From the cell containing the given text, extract its center point as [X, Y] coordinate. 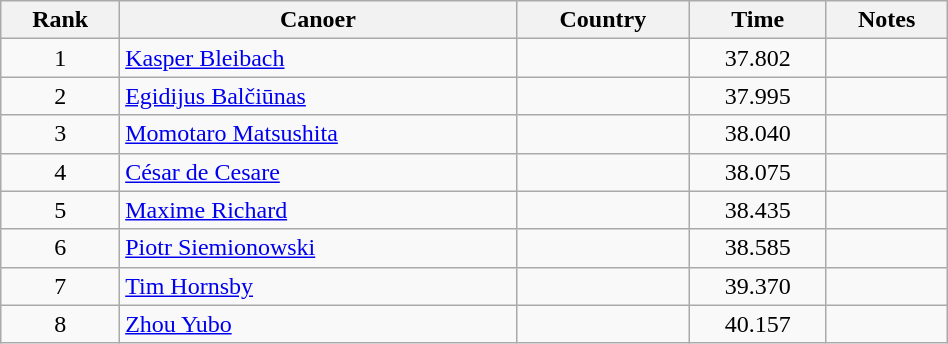
7 [60, 286]
38.585 [758, 248]
Kasper Bleibach [318, 58]
Notes [886, 20]
Zhou Yubo [318, 324]
Maxime Richard [318, 210]
6 [60, 248]
5 [60, 210]
Tim Hornsby [318, 286]
38.040 [758, 134]
Rank [60, 20]
1 [60, 58]
37.802 [758, 58]
8 [60, 324]
Canoer [318, 20]
Time [758, 20]
4 [60, 172]
40.157 [758, 324]
38.435 [758, 210]
39.370 [758, 286]
Egidijus Balčiūnas [318, 96]
Piotr Siemionowski [318, 248]
37.995 [758, 96]
Country [602, 20]
3 [60, 134]
Momotaro Matsushita [318, 134]
38.075 [758, 172]
2 [60, 96]
César de Cesare [318, 172]
